Extract the (x, y) coordinate from the center of the cell holding the provided text.  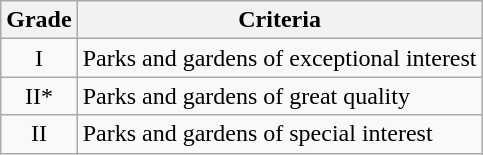
Parks and gardens of special interest (280, 134)
Parks and gardens of exceptional interest (280, 58)
Criteria (280, 20)
II* (39, 96)
Parks and gardens of great quality (280, 96)
II (39, 134)
I (39, 58)
Grade (39, 20)
